Scan for the cell matching the given text and deliver its (X, Y) coordinate at center. 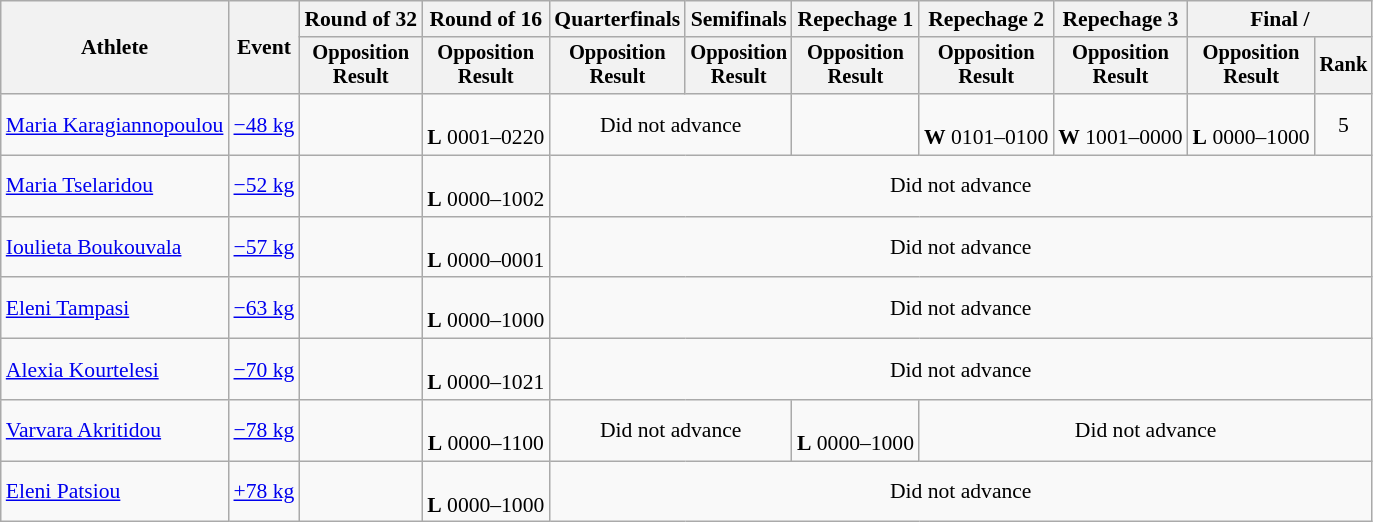
Alexia Kourtelesi (115, 370)
Repechage 1 (856, 19)
W 1001–0000 (1120, 124)
Athlete (115, 48)
−78 kg (264, 430)
Ioulieta Boukouvala (115, 248)
Quarterfinals (617, 19)
L 0000–0001 (486, 248)
Rank (1344, 66)
Maria Karagiannopoulou (115, 124)
−63 kg (264, 308)
5 (1344, 124)
L 0001–0220 (486, 124)
Maria Tselaridou (115, 186)
Event (264, 48)
W 0101–0100 (986, 124)
Final / (1280, 19)
Repechage 2 (986, 19)
−57 kg (264, 248)
Round of 16 (486, 19)
−48 kg (264, 124)
Varvara Akritidou (115, 430)
Round of 32 (360, 19)
Eleni Patsiou (115, 492)
L 0000–1100 (486, 430)
Eleni Tampasi (115, 308)
L 0000–1002 (486, 186)
Repechage 3 (1120, 19)
Semifinals (738, 19)
+78 kg (264, 492)
−70 kg (264, 370)
L 0000–1021 (486, 370)
−52 kg (264, 186)
